Detect which cell encompasses the target text, then output its (X, Y) center coordinate. 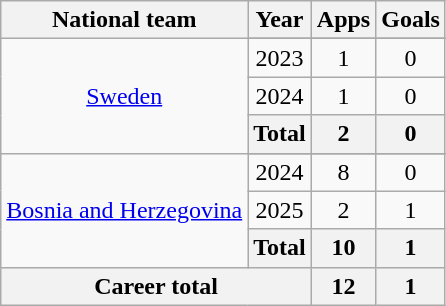
12 (343, 286)
Year (280, 20)
8 (343, 172)
Bosnia and Herzegovina (124, 210)
Goals (411, 20)
2025 (280, 210)
National team (124, 20)
2023 (280, 58)
10 (343, 248)
Career total (156, 286)
Sweden (124, 96)
Apps (343, 20)
